Scan for the cell matching the given text and deliver its [x, y] coordinate at center. 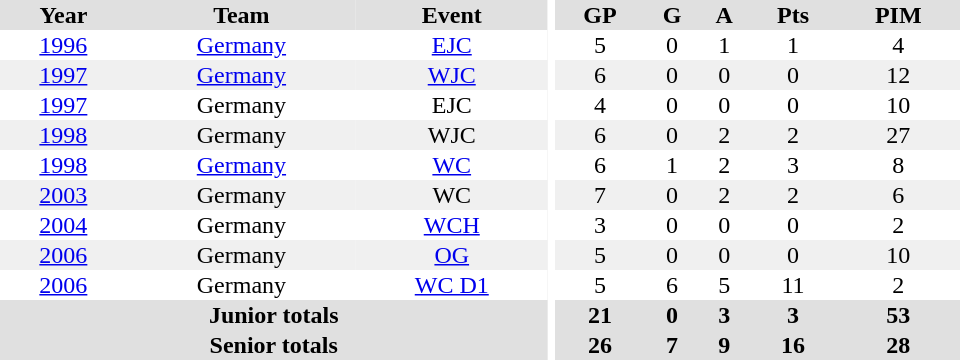
A [724, 15]
9 [724, 345]
1996 [64, 45]
Senior totals [274, 345]
Junior totals [274, 315]
WC D1 [452, 285]
27 [898, 135]
GP [600, 15]
28 [898, 345]
OG [452, 255]
2003 [64, 195]
12 [898, 75]
Team [242, 15]
16 [794, 345]
Year [64, 15]
Pts [794, 15]
G [672, 15]
2004 [64, 225]
11 [794, 285]
26 [600, 345]
8 [898, 165]
Event [452, 15]
PIM [898, 15]
WCH [452, 225]
21 [600, 315]
53 [898, 315]
